Output the [x, y] coordinate of the center of the cell containing the given text.  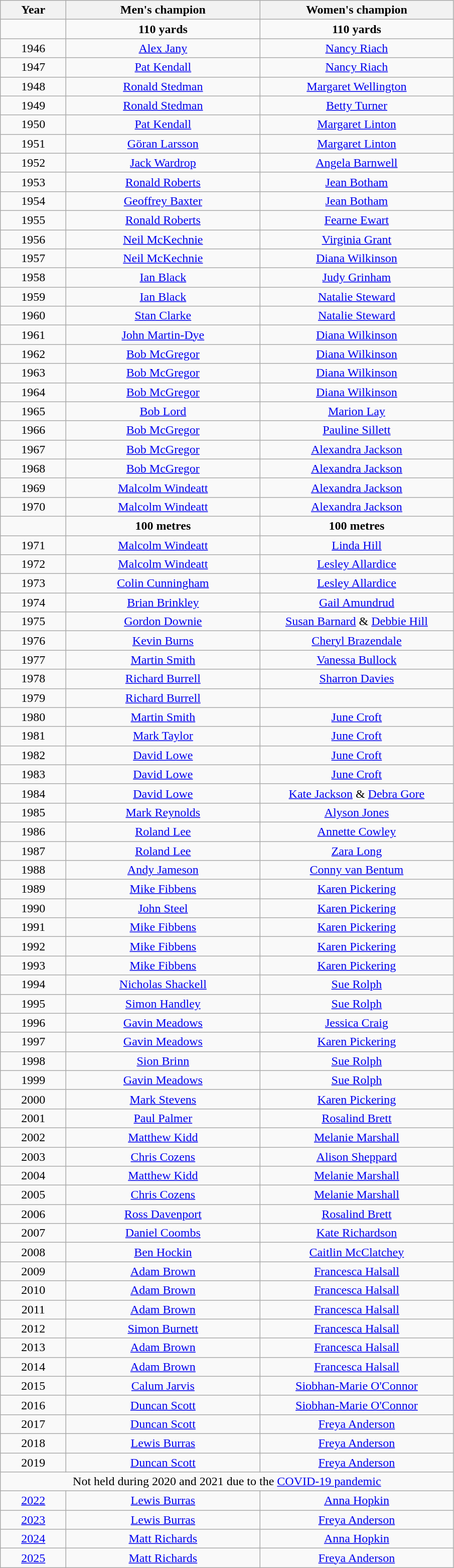
1977 [33, 660]
1972 [33, 564]
1970 [33, 507]
Zara Long [357, 851]
Bob Lord [163, 411]
1958 [33, 278]
1954 [33, 201]
Alyson Jones [357, 812]
Men's champion [163, 10]
John Steel [163, 908]
1973 [33, 583]
2011 [33, 1309]
Stan Clarke [163, 316]
1962 [33, 354]
John Martin-Dye [163, 335]
2008 [33, 1252]
1995 [33, 1004]
Calum Jarvis [163, 1386]
Angela Barnwell [357, 163]
Conny van Bentum [357, 870]
1993 [33, 966]
1961 [33, 335]
2023 [33, 1520]
1984 [33, 793]
1983 [33, 774]
Caitlin McClatchey [357, 1252]
Marion Lay [357, 411]
Women's champion [357, 10]
1975 [33, 622]
Linda Hill [357, 545]
Colin Cunningham [163, 583]
Pauline Sillett [357, 430]
1987 [33, 851]
Not held during 2020 and 2021 due to the COVID-19 pandemic [227, 1482]
1989 [33, 889]
Jessica Craig [357, 1023]
2010 [33, 1290]
1974 [33, 602]
Betty Turner [357, 105]
1988 [33, 870]
2017 [33, 1424]
1991 [33, 927]
Mark Taylor [163, 736]
Daniel Coombs [163, 1233]
1948 [33, 86]
Virginia Grant [357, 239]
Ross Davenport [163, 1214]
1950 [33, 125]
Cheryl Brazendale [357, 641]
1947 [33, 67]
Paul Palmer [163, 1118]
Gail Amundrud [357, 602]
2024 [33, 1539]
1968 [33, 468]
Margaret Wellington [357, 86]
Judy Grinham [357, 278]
Alex Jany [163, 48]
Simon Handley [163, 1004]
1986 [33, 831]
1994 [33, 985]
2001 [33, 1118]
Kate Jackson & Debra Gore [357, 793]
2009 [33, 1271]
Year [33, 10]
Ben Hockin [163, 1252]
Geoffrey Baxter [163, 201]
1996 [33, 1023]
2002 [33, 1137]
1949 [33, 105]
1946 [33, 48]
Sion Brinn [163, 1061]
1997 [33, 1042]
1964 [33, 392]
2015 [33, 1386]
1978 [33, 679]
1980 [33, 717]
2006 [33, 1214]
2025 [33, 1558]
Vanessa Bullock [357, 660]
1981 [33, 736]
2004 [33, 1176]
Annette Cowley [357, 831]
1965 [33, 411]
Nicholas Shackell [163, 985]
1952 [33, 163]
Andy Jameson [163, 870]
1955 [33, 220]
1966 [33, 430]
Sharron Davies [357, 679]
Jack Wardrop [163, 163]
1953 [33, 182]
1959 [33, 297]
1963 [33, 373]
2005 [33, 1195]
Alison Sheppard [357, 1156]
Mark Stevens [163, 1099]
2022 [33, 1501]
2016 [33, 1405]
2000 [33, 1099]
1976 [33, 641]
Mark Reynolds [163, 812]
Kevin Burns [163, 641]
2003 [33, 1156]
1979 [33, 698]
1999 [33, 1080]
1990 [33, 908]
1956 [33, 239]
2014 [33, 1367]
2013 [33, 1348]
Susan Barnard & Debbie Hill [357, 622]
2018 [33, 1443]
1985 [33, 812]
2007 [33, 1233]
Gordon Downie [163, 622]
2019 [33, 1463]
1998 [33, 1061]
Simon Burnett [163, 1329]
1982 [33, 755]
2012 [33, 1329]
1971 [33, 545]
1957 [33, 259]
Fearne Ewart [357, 220]
1951 [33, 144]
1992 [33, 946]
Brian Brinkley [163, 602]
1969 [33, 488]
Göran Larsson [163, 144]
1960 [33, 316]
Kate Richardson [357, 1233]
1967 [33, 449]
